Determine the (X, Y) coordinate at the center of the cell enclosing the given text.  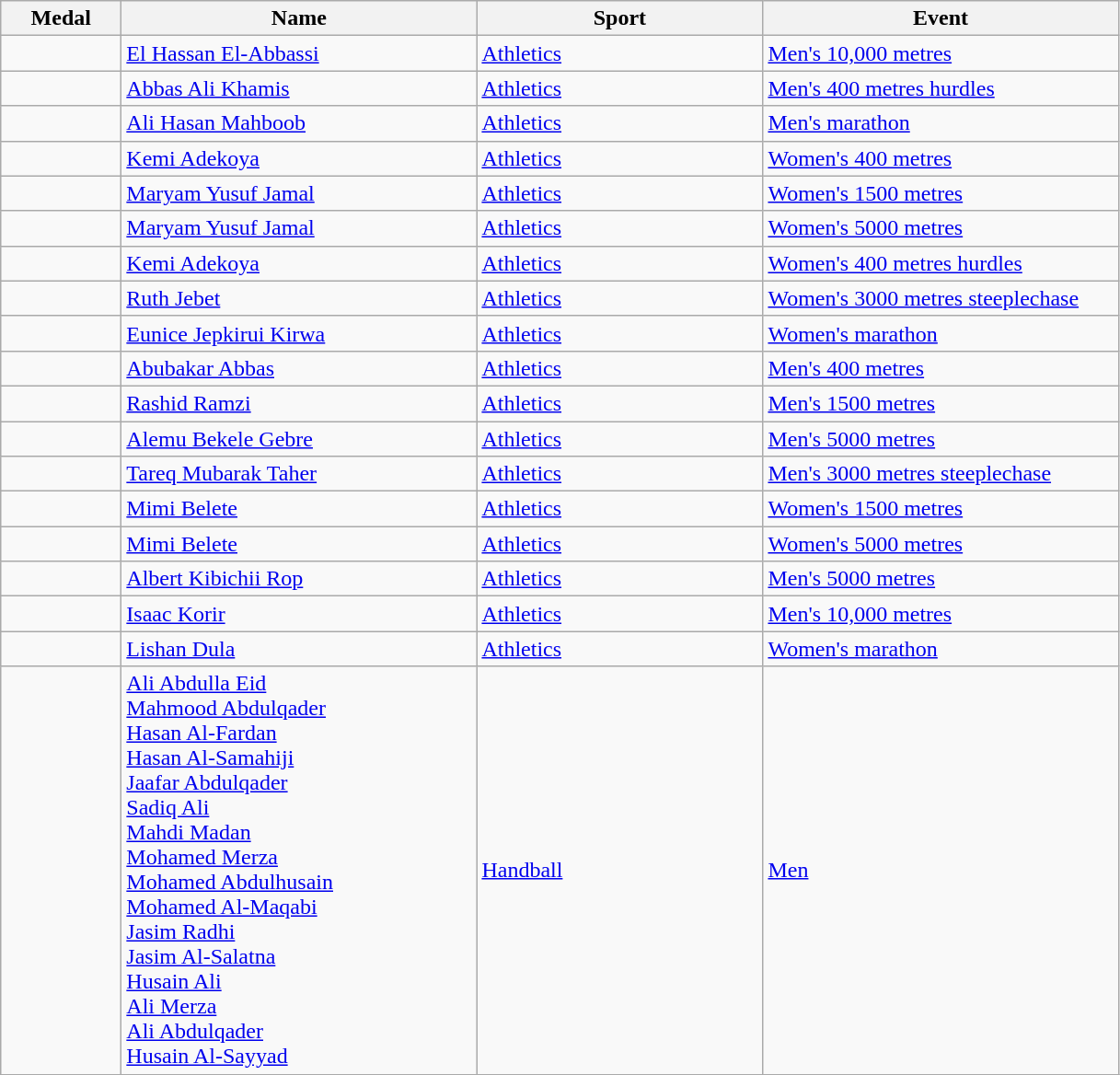
Ali Hasan Mahboob (299, 123)
Handball (620, 871)
Sport (620, 18)
Tareq Mubarak Taher (299, 474)
Women's 400 metres hurdles (941, 263)
Alemu Bekele Gebre (299, 439)
Lishan Dula (299, 649)
Abubakar Abbas (299, 368)
Isaac Korir (299, 614)
Women's 3000 metres steeplechase (941, 298)
Ruth Jebet (299, 298)
Eunice Jepkirui Kirwa (299, 333)
Rashid Ramzi (299, 403)
Men's 400 metres hurdles (941, 88)
Women's 400 metres (941, 158)
Medal (61, 18)
Men (941, 871)
Abbas Ali Khamis (299, 88)
Men's 3000 metres steeplechase (941, 474)
Men's marathon (941, 123)
Men's 400 metres (941, 368)
Name (299, 18)
Event (941, 18)
Men's 1500 metres (941, 403)
Albert Kibichii Rop (299, 579)
El Hassan El-Abbassi (299, 53)
